Detect which cell encompasses the target text, then output its [X, Y] center coordinate. 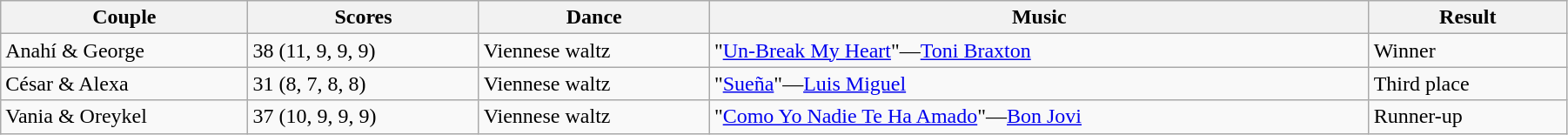
"Sueña"—Luis Miguel [1039, 84]
Winner [1467, 51]
Anahí & George [124, 51]
Music [1039, 17]
31 (8, 7, 8, 8) [364, 84]
César & Alexa [124, 84]
Result [1467, 17]
Vania & Oreykel [124, 117]
37 (10, 9, 9, 9) [364, 117]
Third place [1467, 84]
"Un-Break My Heart"—Toni Braxton [1039, 51]
"Como Yo Nadie Te Ha Amado"—Bon Jovi [1039, 117]
Runner-up [1467, 117]
Couple [124, 17]
Dance [593, 17]
38 (11, 9, 9, 9) [364, 51]
Scores [364, 17]
